Capture the cell that displays the provided text and extract its [X, Y] central coordinate. 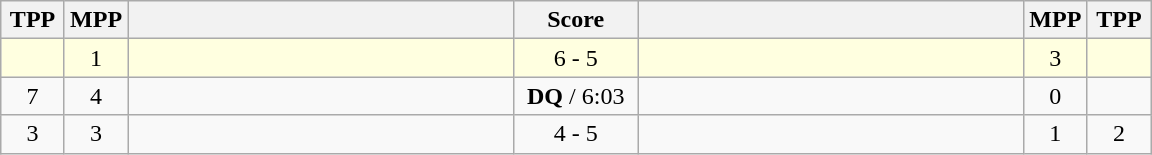
0 [1056, 96]
4 - 5 [576, 134]
DQ / 6:03 [576, 96]
Score [576, 20]
4 [96, 96]
2 [1119, 134]
7 [33, 96]
6 - 5 [576, 58]
